Extract the (x, y) coordinate from the center of the cell holding the provided text.  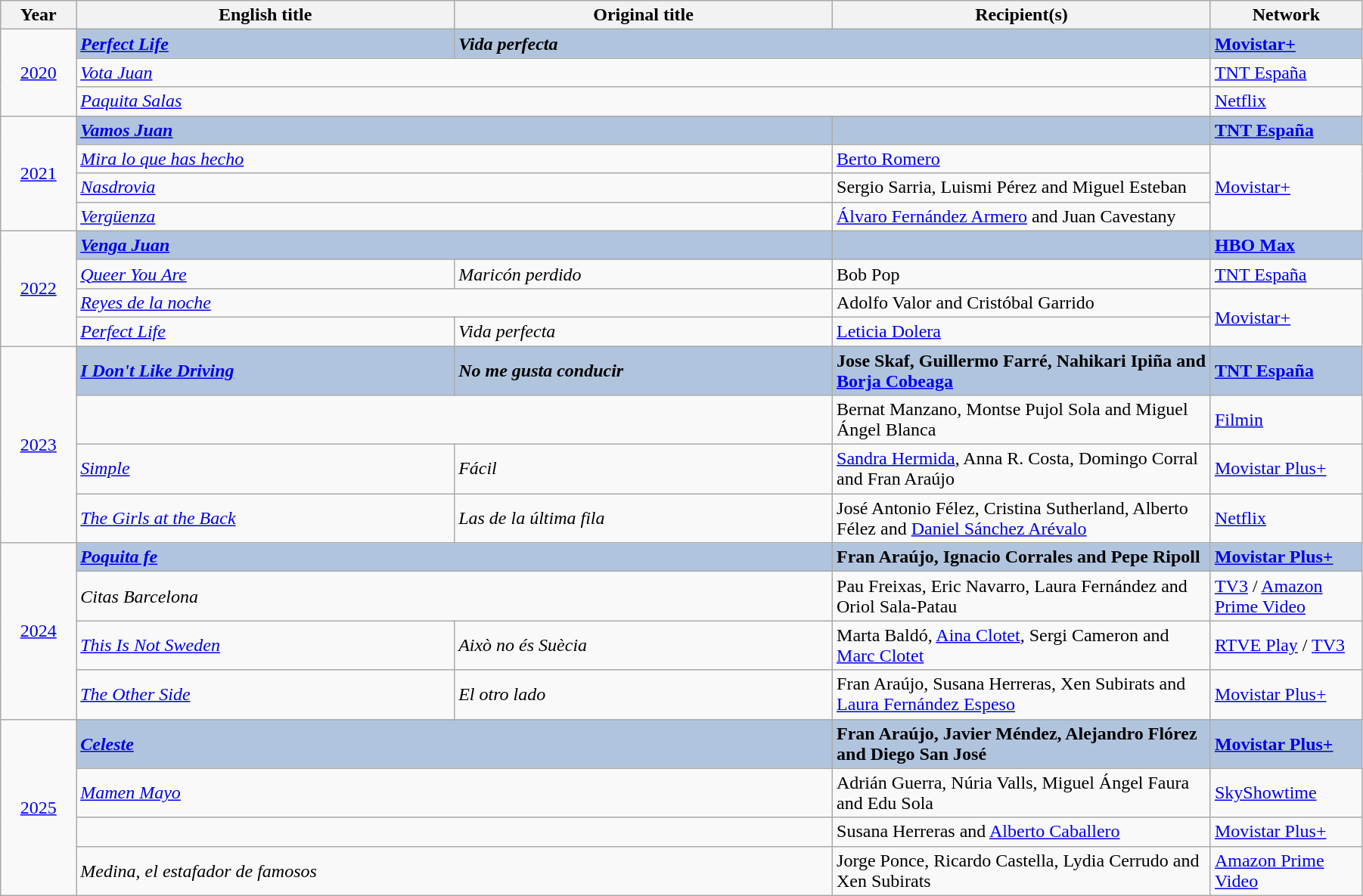
Fran Araújo, Ignacio Corrales and Pepe Ripoll (1022, 557)
Network (1286, 15)
Sergio Sarria, Luismi Pérez and Miguel Esteban (1022, 188)
Venga Juan (455, 245)
Simple (265, 469)
Jorge Ponce, Ricardo Castella, Lydia Cerrudo and Xen Subirats (1022, 871)
Mira lo que has hecho (455, 159)
Filmin (1286, 420)
Maricón perdido (644, 274)
Jose Skaf, Guillermo Farré, Nahikari Ipiña and Borja Cobeaga (1022, 370)
English title (265, 15)
The Other Side (265, 694)
Original title (644, 15)
Susana Herreras and Alberto Caballero (1022, 832)
RTVE Play / TV3 (1286, 646)
Bernat Manzano, Montse Pujol Sola and Miguel Ángel Blanca (1022, 420)
2020 (39, 73)
Leticia Dolera (1022, 331)
Paquita Salas (644, 101)
Mamen Mayo (455, 792)
Berto Romero (1022, 159)
Vamos Juan (455, 130)
Celeste (455, 744)
Pau Freixas, Eric Navarro, Laura Fernández and Oriol Sala-Patau (1022, 596)
Year (39, 15)
Vergüenza (455, 216)
Sandra Hermida, Anna R. Costa, Domingo Corral and Fran Araújo (1022, 469)
Reyes de la noche (455, 302)
2022 (39, 288)
HBO Max (1286, 245)
José Antonio Félez, Cristina Sutherland, Alberto Félez and Daniel Sánchez Arévalo (1022, 519)
Álvaro Fernández Armero and Juan Cavestany (1022, 216)
2023 (39, 445)
Medina, el estafador de famosos (455, 871)
Adrián Guerra, Núria Valls, Miguel Ángel Faura and Edu Sola (1022, 792)
Això no és Suècia (644, 646)
2024 (39, 631)
Fran Araújo, Susana Herreras, Xen Subirats and Laura Fernández Espeso (1022, 694)
This Is Not Sweden (265, 646)
Bob Pop (1022, 274)
Poquita fe (455, 557)
Las de la última fila (644, 519)
Fácil (644, 469)
No me gusta conducir (644, 370)
El otro lado (644, 694)
Vota Juan (644, 73)
Queer You Are (265, 274)
Marta Baldó, Aina Clotet, Sergi Cameron and Marc Clotet (1022, 646)
2025 (39, 808)
TV3 / Amazon Prime Video (1286, 596)
The Girls at the Back (265, 519)
Recipient(s) (1022, 15)
Fran Araújo, Javier Méndez, Alejandro Flórez and Diego San José (1022, 744)
Citas Barcelona (455, 596)
SkyShowtime (1286, 792)
Amazon Prime Video (1286, 871)
Adolfo Valor and Cristóbal Garrido (1022, 302)
I Don't Like Driving (265, 370)
2021 (39, 173)
Nasdrovia (455, 188)
